Return [x, y] of the center of cell containing provided text 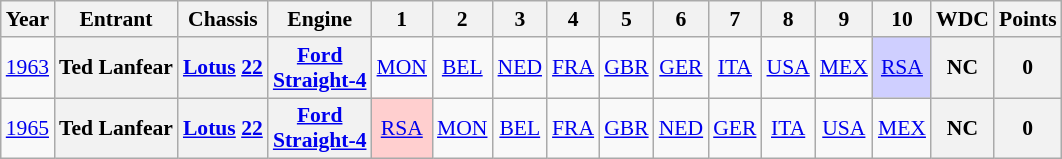
1 [402, 19]
7 [734, 19]
Chassis [223, 19]
2 [462, 19]
4 [573, 19]
1963 [28, 68]
5 [626, 19]
Year [28, 19]
6 [681, 19]
Entrant [116, 19]
8 [788, 19]
9 [844, 19]
WDC [962, 19]
Engine [320, 19]
10 [902, 19]
3 [520, 19]
1965 [28, 128]
Points [1028, 19]
